Find where the given text appears and provide that cell's center as [X, Y] coordinate. 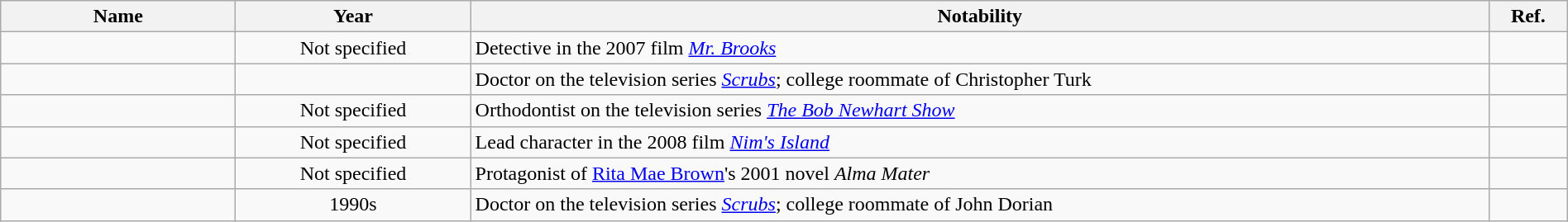
Protagonist of Rita Mae Brown's 2001 novel Alma Mater [979, 173]
Name [118, 17]
Lead character in the 2008 film Nim's Island [979, 142]
1990s [353, 205]
Doctor on the television series Scrubs; college roommate of Christopher Turk [979, 79]
Orthodontist on the television series The Bob Newhart Show [979, 111]
Detective in the 2007 film Mr. Brooks [979, 48]
Notability [979, 17]
Ref. [1528, 17]
Doctor on the television series Scrubs; college roommate of John Dorian [979, 205]
Year [353, 17]
